Detect which cell encompasses the target text, then output its (x, y) center coordinate. 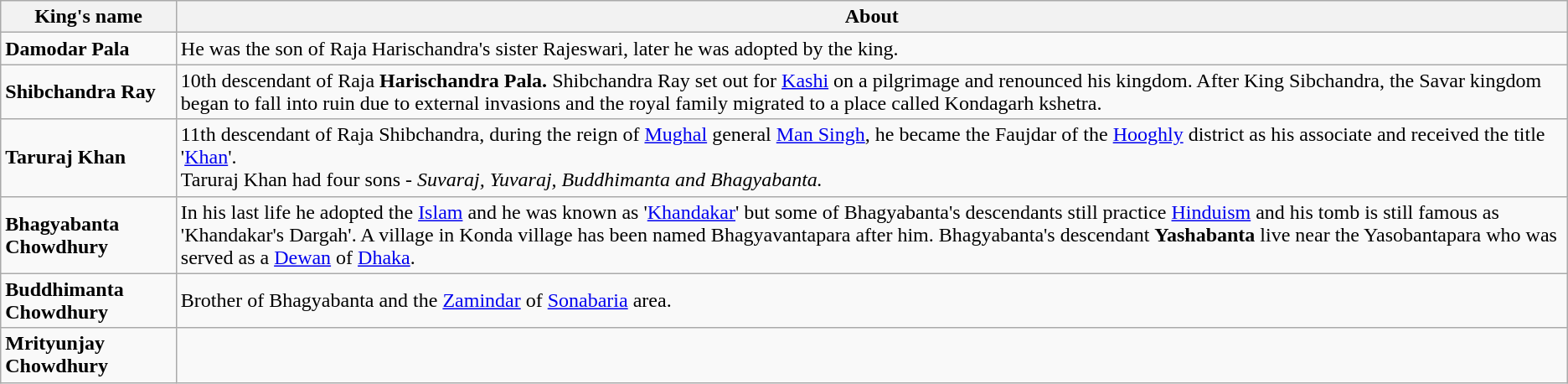
King's name (89, 17)
About (871, 17)
He was the son of Raja Harischandra's sister Rajeswari, later he was adopted by the king. (871, 49)
Buddhimanta Chowdhury (89, 300)
Shibchandra Ray (89, 92)
Brother of Bhagyabanta and the Zamindar of Sonabaria area. (871, 300)
Mrityunjay Chowdhury (89, 355)
Taruraj Khan (89, 158)
Damodar Pala (89, 49)
Bhagyabanta Chowdhury (89, 235)
